Return [X, Y] of the center of cell containing provided text 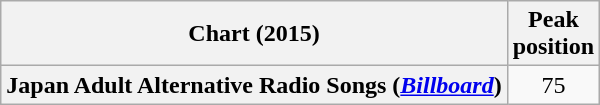
Peakposition [553, 34]
Chart (2015) [254, 34]
75 [553, 85]
Japan Adult Alternative Radio Songs (Billboard) [254, 85]
